Identify which cell holds the provided text, then report its (X, Y) central coordinate. 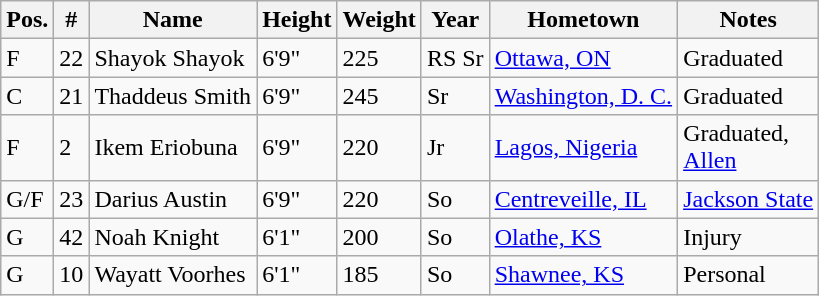
Washington, D. C. (583, 96)
Hometown (583, 20)
Thaddeus Smith (173, 96)
Notes (748, 20)
Graduated,Allen (748, 148)
# (72, 20)
Olathe, KS (583, 237)
Ottawa, ON (583, 58)
Weight (379, 20)
RS Sr (455, 58)
21 (72, 96)
22 (72, 58)
2 (72, 148)
10 (72, 275)
42 (72, 237)
200 (379, 237)
Pos. (28, 20)
225 (379, 58)
Noah Knight (173, 237)
Year (455, 20)
Darius Austin (173, 199)
C (28, 96)
Wayatt Voorhes (173, 275)
245 (379, 96)
Lagos, Nigeria (583, 148)
185 (379, 275)
Jr (455, 148)
Centreveille, IL (583, 199)
Ikem Eriobuna (173, 148)
G/F (28, 199)
Height (297, 20)
Shayok Shayok (173, 58)
Name (173, 20)
Sr (455, 96)
23 (72, 199)
Personal (748, 275)
Jackson State (748, 199)
Shawnee, KS (583, 275)
Injury (748, 237)
